Output the (X, Y) coordinate of the center of the cell containing the given text.  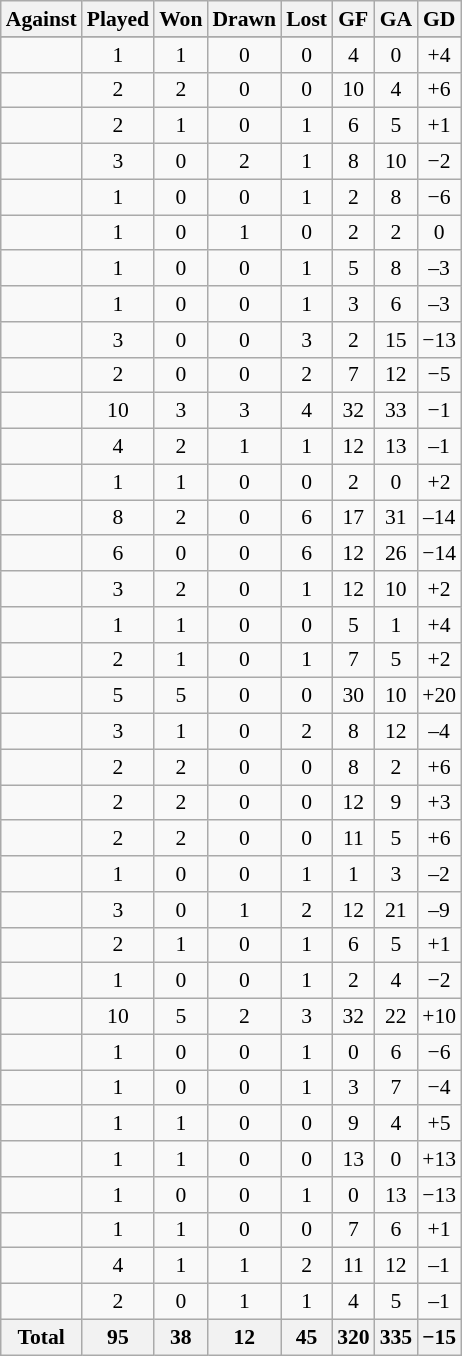
+5 (439, 1124)
21 (396, 910)
+3 (439, 803)
Against (42, 19)
Total (42, 1337)
30 (354, 696)
−15 (439, 1337)
38 (180, 1337)
335 (396, 1337)
–9 (439, 910)
+20 (439, 696)
17 (354, 518)
GA (396, 19)
Lost (306, 19)
–14 (439, 518)
GF (354, 19)
Drawn (244, 19)
22 (396, 1017)
45 (306, 1337)
−14 (439, 554)
95 (118, 1337)
15 (396, 340)
–2 (439, 874)
Won (180, 19)
26 (396, 554)
33 (396, 411)
31 (396, 518)
−4 (439, 1088)
+10 (439, 1017)
320 (354, 1337)
−5 (439, 375)
–4 (439, 732)
Played (118, 19)
−1 (439, 411)
+13 (439, 1159)
GD (439, 19)
